Return (x, y) of the center of cell containing provided text 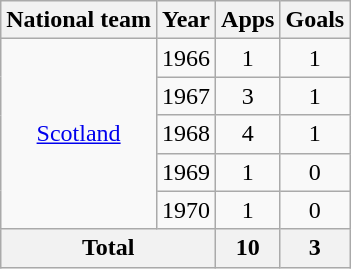
Year (186, 20)
1970 (186, 210)
1968 (186, 134)
1966 (186, 58)
Total (108, 248)
1967 (186, 96)
Scotland (79, 134)
National team (79, 20)
Goals (315, 20)
Apps (248, 20)
4 (248, 134)
1969 (186, 172)
10 (248, 248)
